Pinpoint the cell where the given text exists, returning its [X, Y] midpoint coordinate. 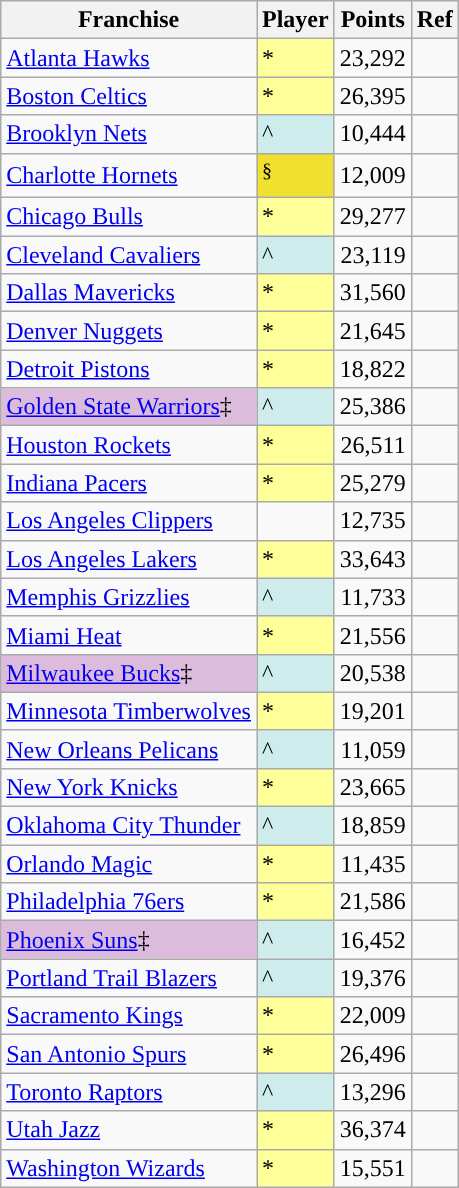
18,822 [372, 369]
Memphis Grizzlies [129, 597]
26,395 [372, 96]
25,386 [372, 407]
Utah Jazz [129, 1130]
Miami Heat [129, 635]
22,009 [372, 1016]
Denver Nuggets [129, 331]
26,511 [372, 445]
23,292 [372, 58]
23,665 [372, 787]
20,538 [372, 673]
31,560 [372, 293]
10,444 [372, 134]
13,296 [372, 1092]
21,586 [372, 902]
Franchise [129, 20]
Points [372, 20]
Orlando Magic [129, 864]
23,119 [372, 255]
§ [295, 176]
Milwaukee Bucks‡ [129, 673]
36,374 [372, 1130]
Phoenix Suns‡ [129, 940]
21,645 [372, 331]
12,009 [372, 176]
33,643 [372, 559]
San Antonio Spurs [129, 1054]
Oklahoma City Thunder [129, 826]
Boston Celtics [129, 96]
New Orleans Pelicans [129, 749]
Chicago Bulls [129, 217]
Los Angeles Lakers [129, 559]
Toronto Raptors [129, 1092]
26,496 [372, 1054]
New York Knicks [129, 787]
Cleveland Cavaliers [129, 255]
Charlotte Hornets [129, 176]
25,279 [372, 483]
Brooklyn Nets [129, 134]
Los Angeles Clippers [129, 521]
19,201 [372, 711]
Indiana Pacers [129, 483]
16,452 [372, 940]
Houston Rockets [129, 445]
Minnesota Timberwolves [129, 711]
11,059 [372, 749]
12,735 [372, 521]
19,376 [372, 978]
Atlanta Hawks [129, 58]
Dallas Mavericks [129, 293]
Golden State Warriors‡ [129, 407]
21,556 [372, 635]
Washington Wizards [129, 1168]
11,733 [372, 597]
29,277 [372, 217]
11,435 [372, 864]
15,551 [372, 1168]
Ref [434, 20]
Sacramento Kings [129, 1016]
Player [295, 20]
Philadelphia 76ers [129, 902]
Portland Trail Blazers [129, 978]
18,859 [372, 826]
Detroit Pistons [129, 369]
